From the cell containing the given text, extract its center point as (x, y) coordinate. 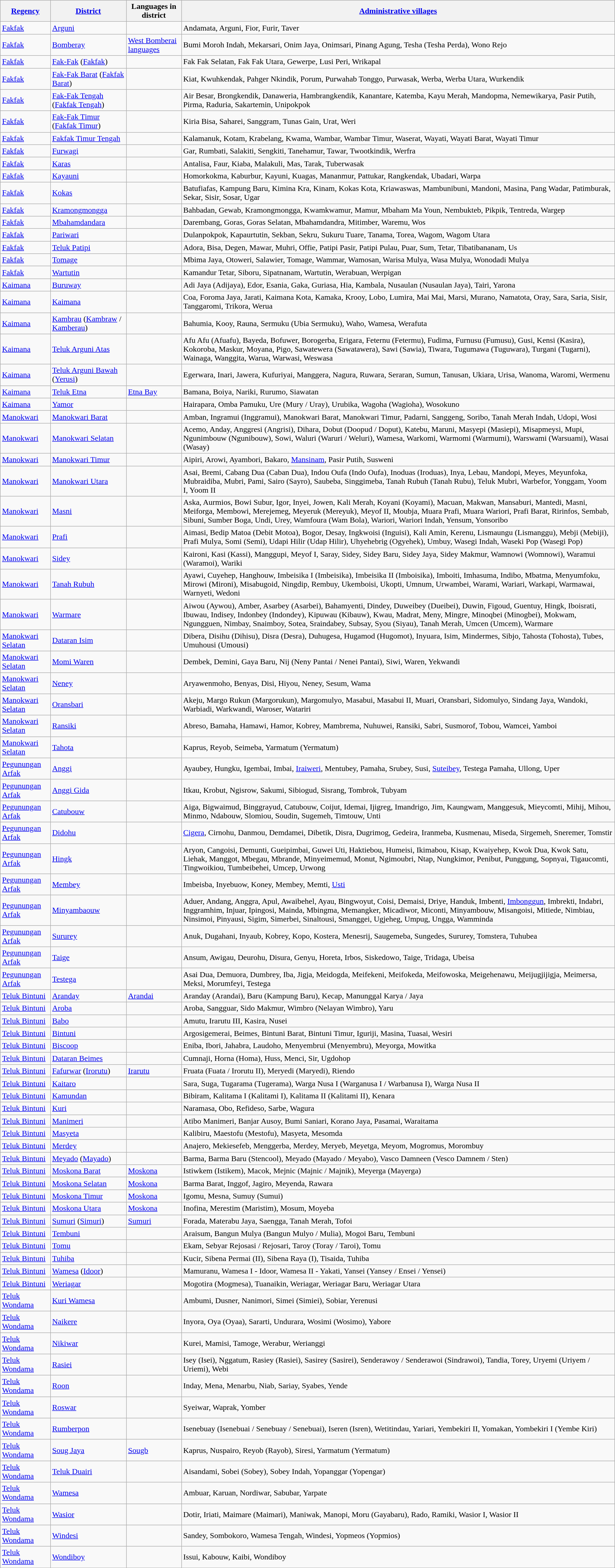
Kuri Wamesa (88, 1300)
Catubouw (88, 811)
Fak Fak Selatan, Fak Fak Utara, Gewerpe, Lusi Peri, Wrikapal (398, 62)
Ransiki (88, 726)
Inyora, Oya (Oyaa), Sararti, Undurara, Wosimi (Wosimo), Yabore (398, 1322)
Dataran Isim (88, 640)
Istiwkem (Istikem), Macok, Mejnic (Majnic / Majnik), Meyerga (Mayerga) (398, 1171)
Isey (Isei), Nggatum, Rasiey (Rasiei), Sasirey (Sasirei), Senderawoy / Senderawoi (Sindrawoi), Tandia, Torey, Uryemi (Uriyem / Uriemi), Webi (398, 1365)
Bamana, Boiya, Nariki, Rurumo, Siawatan (398, 392)
Isenebuay (Isenebuai / Senebuay / Senebuai), Iseren (Isren), Wetitindau, Yariari, Yembekiri II, Yomakan, Yombekiri I (Yembe Kiri) (398, 1429)
Amban, Ingramui (Inggramui), Manokwari Barat, Manokwari Timur, Padarni, Sanggeng, Soribo, Tanah Merah Indah, Udopi, Wosi (398, 417)
Prafi (88, 537)
Batufiafas, Kampung Baru, Kimina Kra, Kinam, Kokas Kota, Kriawaswas, Mambunibuni, Mandoni, Masina, Pang Wadar, Patimburak, Sekar, Sisir, Sosar, Ugar (398, 193)
Hairapara, Omba Pamuku, Ure (Mury / Uray), Urubika, Wagoha (Wagioha), Wosokuno (398, 404)
Hingk (88, 858)
Gar, Rumbati, Salakiti, Sengkiti, Tanehamur, Tawar, Twootkindik, Werfra (398, 151)
Arguni (88, 28)
Masni (88, 511)
Merdey (88, 1146)
Aryawenmoho, Benyas, Disi, Hiyou, Neney, Sesum, Wama (398, 683)
Amutu, Irarutu III, Kasira, Nusei (398, 1021)
Kambrau (Kambraw / Kamberau) (88, 323)
Aroba, Sangguar, Sido Makmur, Wimbro (Nelayan Wimbro), Yaru (398, 1008)
Kalamanuk, Kotam, Krabelang, Kwama, Wambar, Wambar Timur, Waserat, Wayati, Wayati Barat, Wayati Timur (398, 138)
Barma, Barma Baru (Stencool), Meyado (Mayado / Meyabo), Vasco Damneen (Vesco Damnem / Sten) (398, 1158)
Abreso, Bamaha, Hamawi, Hamor, Kobrey, Mambrema, Nuhuwei, Ransiki, Sabri, Susmorof, Tobou, Wamcei, Yamboi (398, 726)
Wondiboy (88, 1557)
Neney (88, 683)
Atibo Manimeri, Banjar Ausoy, Bumi Saniari, Korano Jaya, Pasamai, Waraitama (398, 1121)
Tembuni (88, 1233)
Bibiram, Kalitama I (Kalitami I), Kalitama II (Kalitami II), Kenara (398, 1096)
Kuri (88, 1108)
Teluk Patipi (88, 247)
Andamata, Arguni, Fior, Furir, Taver (398, 28)
Issui, Kabouw, Kaibi, Wondiboy (398, 1557)
Anggi (88, 768)
Rumberpon (88, 1429)
Wamesa (88, 1493)
Ayaubey, Hungku, Igembai, Imbai, Iraiweri, Mentubey, Pamaha, Srubey, Susi, Suteibey, Testega Pamaha, Ullong, Uper (398, 768)
Bomberay (88, 45)
Fafurwar (Irorutu) (88, 1071)
Soug Jaya (88, 1450)
Cumnaji, Horna (Homa), Huss, Menci, Sir, Ugdohop (398, 1058)
Fak-Fak Timur (Fakfak Timur) (88, 122)
Homorkokma, Kaburbur, Kayuni, Kuagas, Mananmur, Pattukar, Rangkendak, Ubadari, Warpa (398, 176)
Adi Jaya (Adijaya), Edor, Esania, Gaka, Guriasa, Hia, Kambala, Nusaulan (Nusaulan Jaya), Tairi, Yarona (398, 285)
Egerwara, Inari, Jawera, Kufuriyai, Manggera, Nagura, Ruwara, Seraran, Sumun, Tanusan, Ukiara, Urisa, Wanoma, Waromi, Wermenu (398, 375)
Warmare (88, 615)
Aisandami, Sobei (Sobey), Sobey Indah, Yopanggar (Yopengar) (398, 1472)
Mamuranu, Wamesa I - Idoor, Wamesa II - Yakati, Yansei (Yansey / Ensei / Yensei) (398, 1271)
Mbima Jaya, Otoweri, Salawier, Tomage, Wammar, Wamosan, Warisa Mulya, Wasa Mulya, Wonodadi Mulya (398, 260)
Manokwari Utara (88, 481)
Dataran Beimes (88, 1058)
Biscoop (88, 1046)
Sara, Suga, Tugarama (Tugerama), Warga Nusa I (Warganusa I / Warbanusa I), Warga Nusa II (398, 1083)
Asai Dua, Demuora, Dumbrey, Iba, Jigja, Meidogda, Meifekeni, Meifokeda, Meifowoska, Meigehenawu, Meijugjijigja, Meimersa, Meksi, Morumfeyi, Testega (398, 979)
Mbahamdandara (88, 222)
Darembang, Goras, Goras Selatan, Mbahamdandra, Mitimber, Waremu, Wos (398, 222)
Ekam, Sebyar Rejosasi / Rejosari, Taroy (Toray / Taroi), Tomu (398, 1246)
Testega (88, 979)
Furwagi (88, 151)
Roon (88, 1386)
Naikere (88, 1322)
Buruway (88, 285)
Teluk Arguni Atas (88, 349)
Tuhiba (88, 1258)
Manokwari Barat (88, 417)
Sougb (154, 1450)
Administrative villages (398, 11)
Ambumi, Dusner, Nanimori, Simei (Simiei), Sobiar, Yerenusi (398, 1300)
Irarutu (154, 1071)
Momi Waren (88, 662)
Taige (88, 958)
Manimeri (88, 1121)
Teluk Etna (88, 392)
Minyambaouw (88, 910)
Anggi Gida (88, 790)
West Bomberai languages (154, 45)
Eniba, Ibori, Jahabra, Laudoho, Menyembrui (Menyembru), Meyorga, Mowitka (398, 1046)
District (88, 11)
Sururey (88, 936)
Bahbadan, Gewab, Kramongmongga, Kwamkwamur, Mamur, Mbaham Ma Youn, Nembukteb, Pikpik, Tentreda, Wargep (398, 210)
Sandey, Sombokoro, Wamesa Tengah, Windesi, Yopmeos (Yopmios) (398, 1535)
Bumi Moroh Indah, Mekarsari, Onim Jaya, Onimsari, Pinang Agung, Tesha (Tesha Perda), Wono Rejo (398, 45)
Aipiri, Arowi, Ayambori, Bakaro, Mansinam, Pasir Putih, Susweni (398, 459)
Itkau, Krobut, Ngisrow, Sakumi, Sibiogud, Sisrang, Tombrok, Tubyam (398, 790)
Dibera, Disihu (Dihisu), Disra (Desra), Duhugesa, Hugamod (Hugomot), Inyuara, Isim, Mindermes, Sibjo, Tahosta (Tohosta), Tubes, Umuhousi (Umousi) (398, 640)
Tomu (88, 1246)
Kalibiru, Maestofu (Mestofu), Masyeta, Mesomda (398, 1134)
Forada, Materabu Jaya, Saengga, Tanah Merah, Tofoi (398, 1221)
Weriagar (88, 1283)
Kaitaro (88, 1083)
Inofina, Merestim (Maristim), Mosum, Moyeba (398, 1208)
Naramasa, Obo, Refideso, Sarbe, Wagura (398, 1108)
Imbeisba, Inyebuow, Koney, Membey, Memti, Usti (398, 885)
Dulanpokpok, Kapaurtutin, Sekban, Sekru, Sukuru Tuare, Tanama, Torea, Wagom, Wagom Utara (398, 235)
Windesi (88, 1535)
Pariwari (88, 235)
Kaprus, Nuspairo, Reyob (Rayob), Siresi, Yarmatum (Yermatum) (398, 1450)
Kamundan (88, 1096)
Etna Bay (154, 392)
Fak-Fak Barat (Fakfak Barat) (88, 79)
Mogotira (Mogmesa), Tuanaikin, Weriagar, Weriagar Baru, Weriagar Utara (398, 1283)
Kaironi, Kasi (Kassi), Manggupi, Meyof I, Saray, Sidey, Sidey Baru, Sidey Jaya, Sidey Makmur, Wamnowi (Womnowi), Waramui (Waramoi), Wariki (398, 559)
Anuk, Dugahani, Inyaub, Kobrey, Kopo, Kostera, Menesrij, Saugemeba, Sungedes, Sururey, Tomstera, Tuhubea (398, 936)
Moskona Selatan (88, 1183)
Aroba (88, 1008)
Fak-Fak (Fakfak) (88, 62)
Kramongmongga (88, 210)
Membey (88, 885)
Arandai (154, 996)
Manokwari Timur (88, 459)
Kiat, Kwuhkendak, Pahger Nkindik, Porum, Purwahab Tonggo, Purwasak, Werba, Werba Utara, Wurkendik (398, 79)
Syeiwar, Waprak, Yomber (398, 1407)
Kayauni (88, 176)
Kucir, Sibena Permai (II), Sibena Raya (I), Tisaida, Tuhiba (398, 1258)
Yamor (88, 404)
Moskona Utara (88, 1208)
Moskona Barat (88, 1171)
Kiria Bisa, Saharei, Sanggram, Tunas Gain, Urat, Weri (398, 122)
Igomu, Mesna, Sumuy (Sumui) (398, 1196)
Antalisa, Faur, Kiaba, Malakuli, Mas, Tarak, Tuberwasak (398, 163)
Dotir, Iriati, Maimare (Maimari), Maniwak, Manopi, Moru (Gayabaru), Rado, Ramiki, Wasior I, Wasior II (398, 1514)
Tahota (88, 747)
Wamesa (Idoor) (88, 1271)
Fakfak Timur Tengah (88, 138)
Meyado (Mayado) (88, 1158)
Wasior (88, 1514)
Regency (25, 11)
Aranday (88, 996)
Fruata (Fuata / Irorutu II), Meryedi (Maryedi), Riendo (398, 1071)
Languages in district (154, 11)
Ambuar, Karuan, Nordiwar, Sabubar, Yarpate (398, 1493)
Teluk Arguni Bawah (Yerusi) (88, 375)
Tanah Rubuh (88, 584)
Karas (88, 163)
Aranday (Arandai), Baru (Kampung Baru), Kecap, Manunggal Karya / Jaya (398, 996)
Dembek, Demini, Gaya Baru, Nij (Neny Pantai / Nenei Pantai), Siwi, Waren, Yekwandi (398, 662)
Sumuri (Simuri) (88, 1221)
Didohu (88, 833)
Masyeta (88, 1134)
Kokas (88, 193)
Bahumia, Kooy, Rauna, Sermuku (Ubia Sermuku), Waho, Wamesa, Werafuta (398, 323)
Rasiei (88, 1365)
Kamandur Tetar, Siboru, Sipatnanam, Wartutin, Werabuan, Werpigan (398, 272)
Nikiwar (88, 1343)
Wartutin (88, 272)
Sidey (88, 559)
Ansum, Awigau, Deurohu, Disura, Genyu, Horeta, Irbos, Siskedowo, Taige, Tridaga, Ubeisa (398, 958)
Tomage (88, 260)
Moskona Timur (88, 1196)
Teluk Duairi (88, 1472)
Oransbari (88, 705)
Kurei, Mamisi, Tamoge, Werabur, Werianggi (398, 1343)
Argosigemerai, Beimes, Bintuni Barat, Bintuni Timur, Iguriji, Masina, Tuasai, Wesiri (398, 1033)
Sumuri (154, 1221)
Anajero, Mekiesefeb, Menggerba, Merdey, Meryeb, Meyetga, Meyom, Mogromus, Morombuy (398, 1146)
Roswar (88, 1407)
Inday, Mena, Menarbu, Niab, Sariay, Syabes, Yende (398, 1386)
Fak-Fak Tengah (Fakfak Tengah) (88, 100)
Kaprus, Reyob, Seimeba, Yarmatum (Yermatum) (398, 747)
Bintuni (88, 1033)
Babo (88, 1021)
Cigera, Cirnohu, Danmou, Demdamei, Dibetik, Disra, Dugrimog, Gedeira, Iranmeba, Kusmenau, Miseda, Sirgemeh, Sneremer, Tomstir (398, 833)
Araisum, Bangun Mulya (Bangun Mulyo / Mulia), Mogoi Baru, Tembuni (398, 1233)
Barma Barat, Inggof, Jagiro, Meyenda, Rawara (398, 1183)
Adora, Bisa, Degen, Mawar, Muhri, Offie, Patipi Pasir, Patipi Pulau, Puar, Sum, Tetar, Tibatibananam, Us (398, 247)
